Capture the cell that displays the provided text and extract its [X, Y] central coordinate. 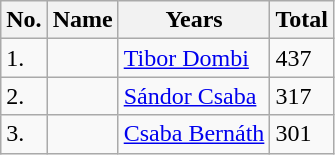
2. [24, 96]
3. [24, 134]
Years [194, 20]
301 [302, 134]
Tibor Dombi [194, 58]
1. [24, 58]
Name [82, 20]
Sándor Csaba [194, 96]
Total [302, 20]
No. [24, 20]
437 [302, 58]
317 [302, 96]
Csaba Bernáth [194, 134]
